Provide the [x, y] coordinate of the cell's center where the given text is located.  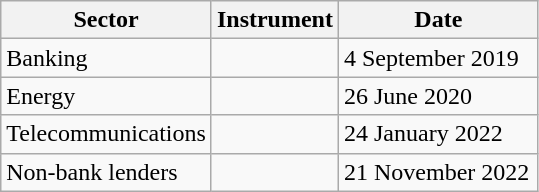
Instrument [274, 20]
Sector [106, 20]
24 January 2022 [438, 134]
Telecommunications [106, 134]
4 September 2019 [438, 58]
26 June 2020 [438, 96]
Date [438, 20]
Banking [106, 58]
Energy [106, 96]
21 November 2022 [438, 172]
Non-bank lenders [106, 172]
